Find where the given text appears and provide that cell's center as (X, Y) coordinate. 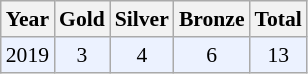
13 (278, 55)
Year (28, 19)
6 (212, 55)
3 (82, 55)
Bronze (212, 19)
Silver (142, 19)
4 (142, 55)
2019 (28, 55)
Total (278, 19)
Gold (82, 19)
